Find where the given text appears and provide that cell's center as (X, Y) coordinate. 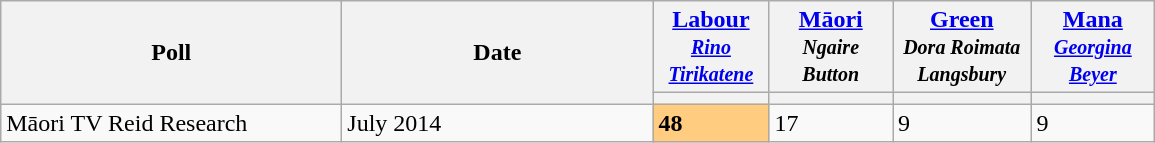
GreenDora Roimata Langsbury (962, 47)
Date (498, 52)
48 (711, 123)
ManaGeorgina Beyer (1093, 47)
17 (831, 123)
Māori TV Reid Research (172, 123)
Poll (172, 52)
MāoriNgaire Button (831, 47)
LabourRino Tirikatene (711, 47)
July 2014 (498, 123)
